Determine the [X, Y] coordinate at the center of the cell enclosing the given text.  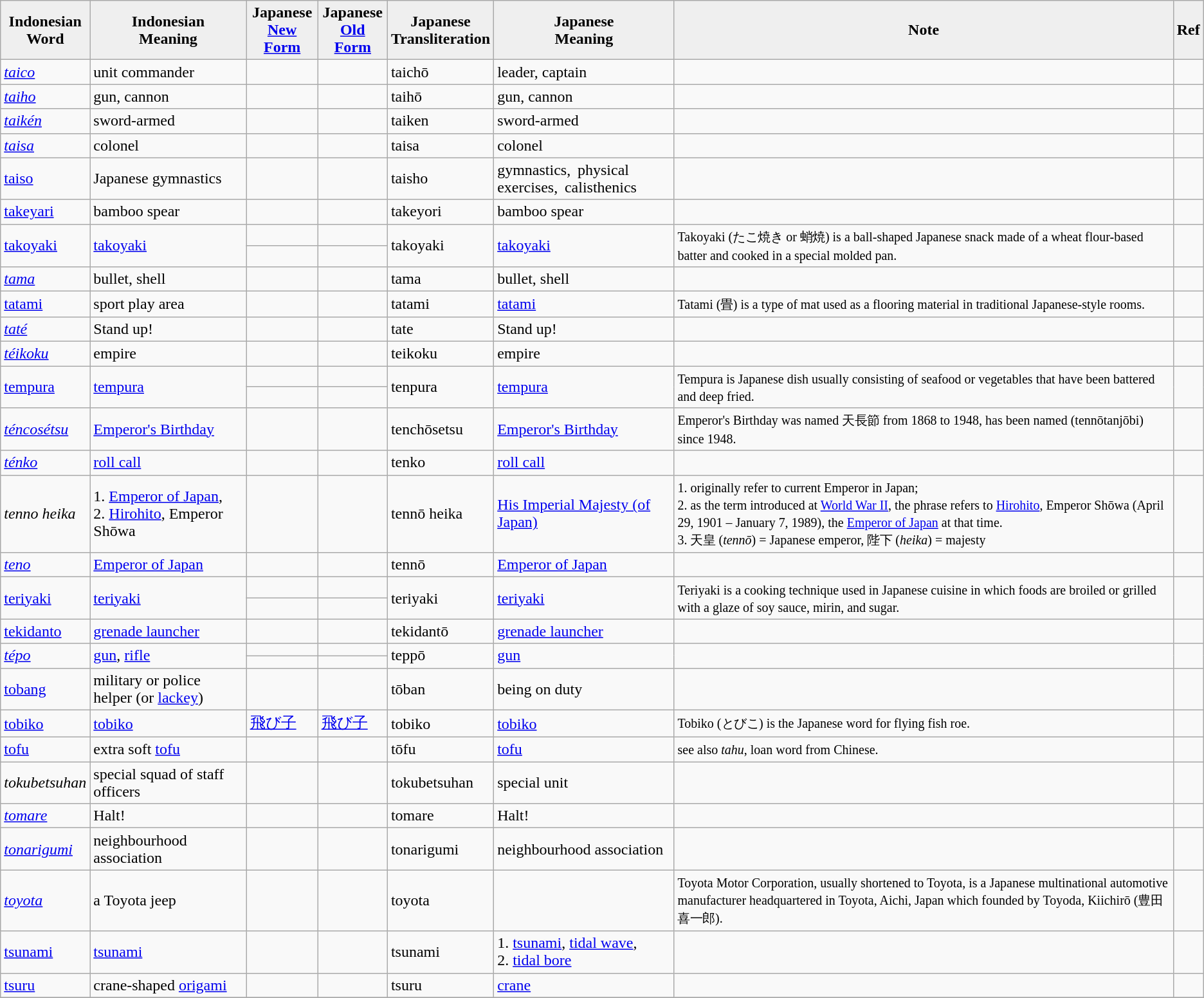
tekidanto [45, 631]
His Imperial Majesty (of Japan) [584, 513]
teppō [440, 656]
taisho [440, 179]
taihō [440, 97]
Note [924, 30]
Japanese Transliteration [440, 30]
takeyari [45, 212]
taiho [45, 97]
crane-shaped origami [169, 985]
Tobiko (とびこ) is the Japanese word for flying fish roe. [924, 723]
special squad of staff officers [169, 782]
tenko [440, 463]
Tatami (畳) is a type of mat used as a flooring material in traditional Japanese-style rooms. [924, 304]
tennō [440, 565]
Indonesian Meaning [169, 30]
unit commander [169, 72]
being on duty [584, 688]
tōfu [440, 750]
tobang [45, 688]
Emperor's Birthday was named 天長節 from 1868 to 1948, has been named (tennōtanjōbi) since 1948. [924, 430]
special unit [584, 782]
sport play area [169, 304]
1. tsunami, tidal wave, 2. tidal bore [584, 952]
tépo [45, 656]
leader, captain [584, 72]
Takoyaki (たこ焼き or 蛸焼) is a ball-shaped Japanese snack made of a wheat flour-based batter and cooked in a special molded pan. [924, 246]
téncosétsu [45, 430]
tekidantō [440, 631]
Indonesian Word [45, 30]
see also tahu, loan word from Chinese. [924, 750]
taiken [440, 121]
tenchōsetsu [440, 430]
tennō heika [440, 513]
extra soft tofu [169, 750]
tenpura [440, 386]
Japanese gymnastics [169, 179]
taiso [45, 179]
military or police helper (or lackey) [169, 688]
gun [584, 656]
gymnastics, physical exercises, calisthenics [584, 179]
Ref [1189, 30]
téikoku [45, 353]
takeyori [440, 212]
tate [440, 329]
teno [45, 565]
Japanese Meaning [584, 30]
taté [45, 329]
Japanese New Form [282, 30]
1. Emperor of Japan, 2. Hirohito, Emperor Shōwa [169, 513]
taikén [45, 121]
gun, rifle [169, 656]
crane [584, 985]
teikoku [440, 353]
ténko [45, 463]
taico [45, 72]
taichō [440, 72]
Teriyaki is a cooking technique used in Japanese cuisine in which foods are broiled or grilled with a glaze of soy sauce, mirin, and sugar. [924, 598]
Tempura is Japanese dish usually consisting of seafood or vegetables that have been battered and deep fried. [924, 386]
tenno heika [45, 513]
Japanese Old Form [352, 30]
a Toyota jeep [169, 901]
tōban [440, 688]
